Return the [x, y] coordinate for the center point of the cell that contains the specified text.  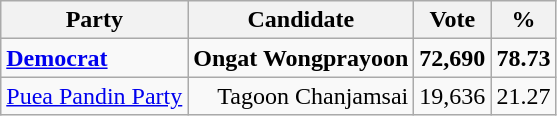
Party [94, 20]
Puea Pandin Party [94, 96]
Candidate [301, 20]
78.73 [524, 58]
% [524, 20]
Tagoon Chanjamsai [301, 96]
72,690 [452, 58]
19,636 [452, 96]
Democrat [94, 58]
Ongat Wongprayoon [301, 58]
21.27 [524, 96]
Vote [452, 20]
